Provide the [x, y] coordinate of the cell's center where the given text is located.  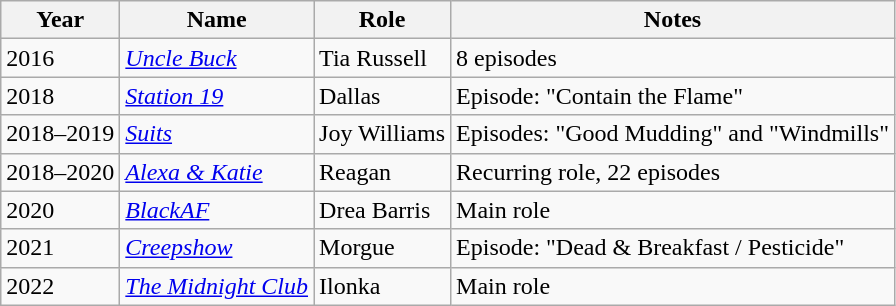
Drea Barris [382, 210]
2018–2020 [60, 172]
Role [382, 20]
2021 [60, 248]
Tia Russell [382, 58]
Station 19 [217, 96]
Episode: "Dead & Breakfast / Pesticide" [673, 248]
2016 [60, 58]
2018–2019 [60, 134]
Year [60, 20]
The Midnight Club [217, 286]
Uncle Buck [217, 58]
Dallas [382, 96]
2022 [60, 286]
Suits [217, 134]
Episodes: "Good Mudding" and "Windmills" [673, 134]
Creepshow [217, 248]
2020 [60, 210]
Notes [673, 20]
Name [217, 20]
2018 [60, 96]
Recurring role, 22 episodes [673, 172]
Reagan [382, 172]
BlackAF [217, 210]
Ilonka [382, 286]
Alexa & Katie [217, 172]
8 episodes [673, 58]
Joy Williams [382, 134]
Morgue [382, 248]
Episode: "Contain the Flame" [673, 96]
